From the cell containing the given text, extract its center point as (x, y) coordinate. 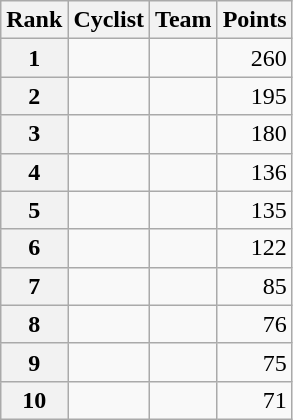
71 (254, 400)
1 (34, 58)
8 (34, 324)
Points (254, 20)
Team (184, 20)
135 (254, 210)
260 (254, 58)
Cyclist (109, 20)
4 (34, 172)
6 (34, 248)
180 (254, 134)
3 (34, 134)
85 (254, 286)
122 (254, 248)
76 (254, 324)
5 (34, 210)
136 (254, 172)
10 (34, 400)
2 (34, 96)
75 (254, 362)
9 (34, 362)
7 (34, 286)
Rank (34, 20)
195 (254, 96)
